Extract the (x, y) coordinate from the center of the cell holding the provided text.  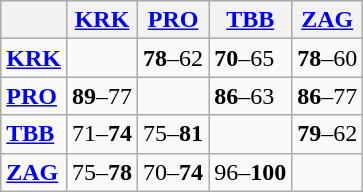
96–100 (250, 172)
78–62 (174, 58)
70–65 (250, 58)
78–60 (328, 58)
75–78 (102, 172)
79–62 (328, 134)
71–74 (102, 134)
70–74 (174, 172)
89–77 (102, 96)
86–63 (250, 96)
75–81 (174, 134)
86–77 (328, 96)
